Pinpoint the cell where the given text exists, returning its (x, y) midpoint coordinate. 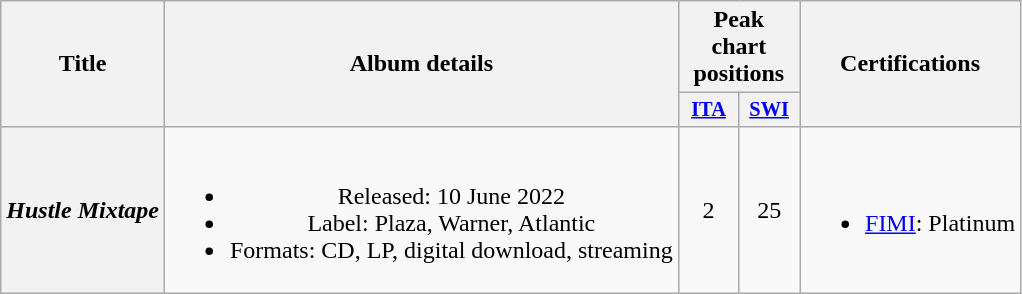
Peak chart positions (738, 47)
Hustle Mixtape (83, 210)
Released: 10 June 2022Label: Plaza, Warner, AtlanticFormats: CD, LP, digital download, streaming (421, 210)
25 (770, 210)
Title (83, 64)
2 (708, 210)
Album details (421, 64)
Certifications (910, 64)
SWI (770, 110)
ITA (708, 110)
FIMI: Platinum (910, 210)
